Scan for the cell matching the given text and deliver its [x, y] coordinate at center. 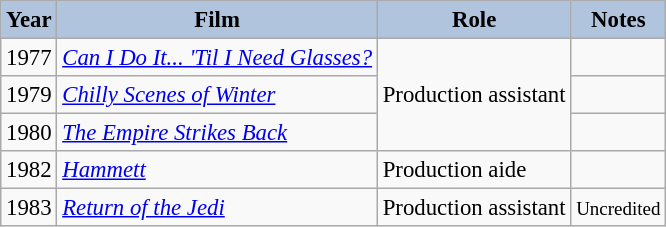
Can I Do It... 'Til I Need Glasses? [217, 58]
1979 [29, 95]
Film [217, 20]
Uncredited [618, 208]
Hammett [217, 170]
Production aide [474, 170]
Role [474, 20]
Notes [618, 20]
1983 [29, 208]
1980 [29, 133]
Return of the Jedi [217, 208]
Year [29, 20]
1977 [29, 58]
The Empire Strikes Back [217, 133]
Chilly Scenes of Winter [217, 95]
1982 [29, 170]
